Locate the cell with the specified text and output its (X, Y) center coordinate. 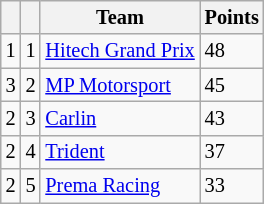
45 (232, 85)
4 (31, 152)
33 (232, 186)
Trident (120, 152)
48 (232, 51)
Carlin (120, 118)
5 (31, 186)
MP Motorsport (120, 85)
Points (232, 17)
Prema Racing (120, 186)
Hitech Grand Prix (120, 51)
Team (120, 17)
43 (232, 118)
37 (232, 152)
